Locate the cell with the specified text and output its [x, y] center coordinate. 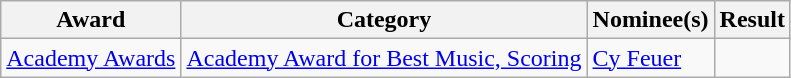
Academy Awards [91, 58]
Nominee(s) [650, 20]
Academy Award for Best Music, Scoring [384, 58]
Category [384, 20]
Result [752, 20]
Award [91, 20]
Cy Feuer [650, 58]
